Pinpoint the cell where the given text exists, returning its [x, y] midpoint coordinate. 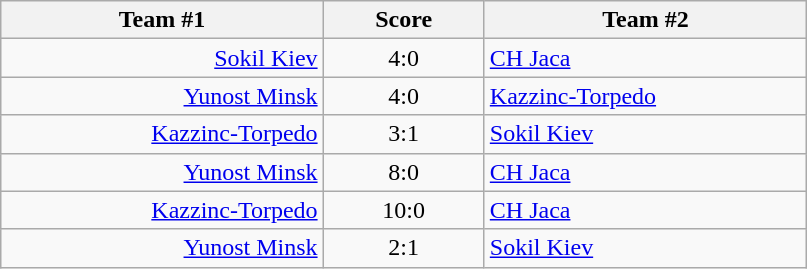
Score [404, 20]
8:0 [404, 172]
2:1 [404, 248]
3:1 [404, 134]
10:0 [404, 210]
Team #2 [645, 20]
Team #1 [162, 20]
